Detect which cell encompasses the target text, then output its (X, Y) center coordinate. 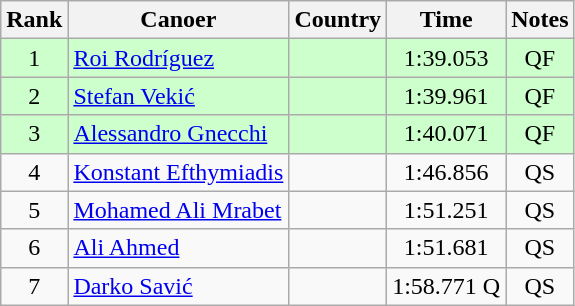
6 (34, 248)
3 (34, 134)
Notes (540, 20)
7 (34, 286)
Country (338, 20)
1:39.053 (446, 58)
Canoer (178, 20)
Rank (34, 20)
Roi Rodríguez (178, 58)
1 (34, 58)
1:39.961 (446, 96)
5 (34, 210)
2 (34, 96)
Alessandro Gnecchi (178, 134)
1:58.771 Q (446, 286)
1:51.251 (446, 210)
Time (446, 20)
Ali Ahmed (178, 248)
1:51.681 (446, 248)
4 (34, 172)
1:40.071 (446, 134)
Konstant Efthymiadis (178, 172)
Stefan Vekić (178, 96)
1:46.856 (446, 172)
Mohamed Ali Mrabet (178, 210)
Darko Savić (178, 286)
